Locate the cell with the specified text and output its (x, y) center coordinate. 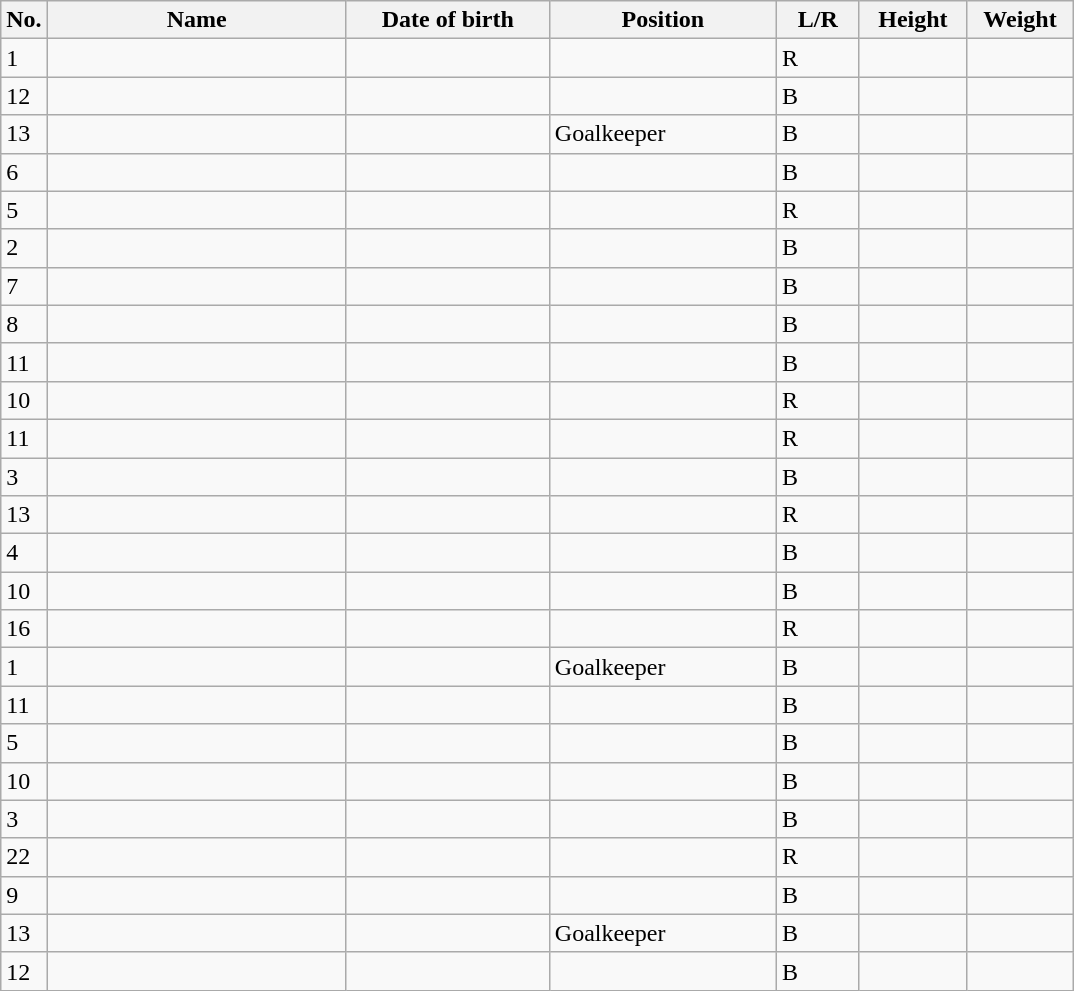
L/R (818, 20)
Height (912, 20)
16 (24, 629)
22 (24, 857)
No. (24, 20)
Date of birth (448, 20)
Position (662, 20)
2 (24, 248)
Weight (1020, 20)
8 (24, 324)
7 (24, 286)
4 (24, 553)
6 (24, 172)
Name (196, 20)
9 (24, 895)
